Detect which cell encompasses the target text, then output its (X, Y) center coordinate. 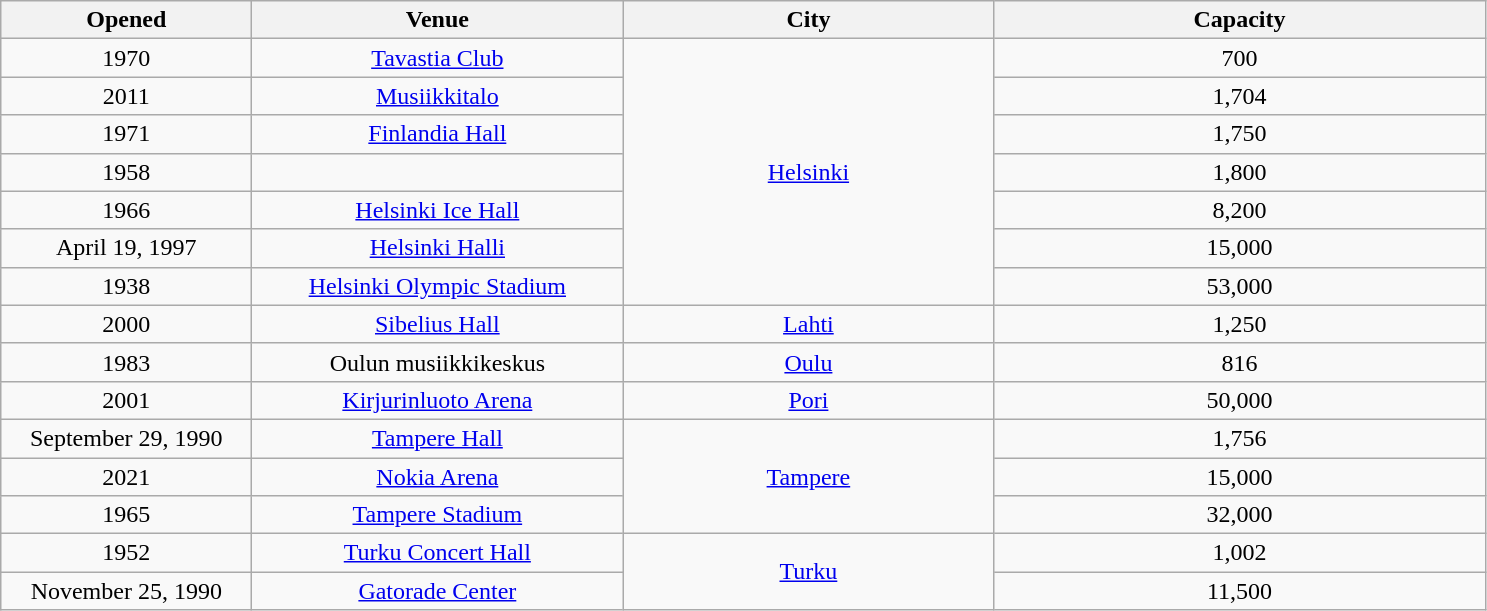
Kirjurinluoto Arena (438, 400)
700 (1240, 58)
Tampere Hall (438, 438)
2011 (126, 96)
Helsinki (808, 172)
Nokia Arena (438, 477)
1,756 (1240, 438)
Finlandia Hall (438, 134)
1958 (126, 172)
1971 (126, 134)
1965 (126, 515)
Helsinki Halli (438, 248)
1,002 (1240, 553)
Helsinki Ice Hall (438, 210)
1966 (126, 210)
Turku (808, 572)
2001 (126, 400)
50,000 (1240, 400)
11,500 (1240, 591)
Tampere Stadium (438, 515)
Oulu (808, 362)
53,000 (1240, 286)
1983 (126, 362)
Lahti (808, 324)
Venue (438, 20)
Musiikkitalo (438, 96)
1,250 (1240, 324)
Oulun musiikkikeskus (438, 362)
Sibelius Hall (438, 324)
Pori (808, 400)
32,000 (1240, 515)
Gatorade Center (438, 591)
1,800 (1240, 172)
Tavastia Club (438, 58)
Capacity (1240, 20)
1,750 (1240, 134)
2000 (126, 324)
City (808, 20)
816 (1240, 362)
November 25, 1990 (126, 591)
Tampere (808, 476)
September 29, 1990 (126, 438)
1952 (126, 553)
Opened (126, 20)
2021 (126, 477)
1970 (126, 58)
1938 (126, 286)
Turku Concert Hall (438, 553)
1,704 (1240, 96)
Helsinki Olympic Stadium (438, 286)
April 19, 1997 (126, 248)
8,200 (1240, 210)
